Capture the cell that displays the provided text and extract its (X, Y) central coordinate. 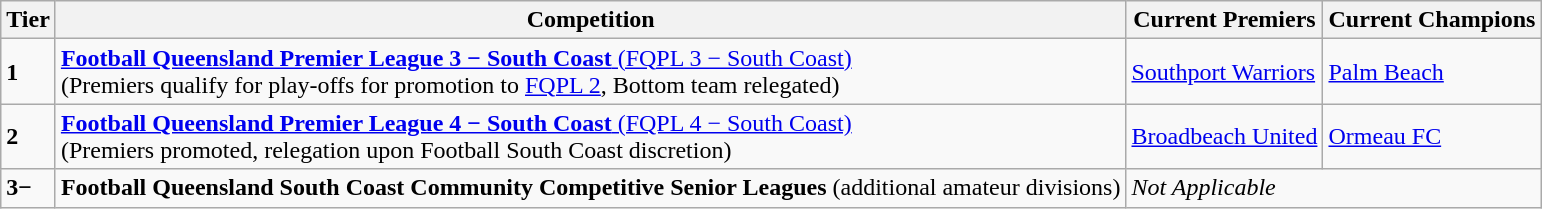
Palm Beach (1432, 72)
Current Champions (1432, 20)
2 (28, 136)
Football Queensland South Coast Community Competitive Senior Leagues (additional amateur divisions) (590, 188)
Football Queensland Premier League 4 − South Coast (FQPL 4 − South Coast)(Premiers promoted, relegation upon Football South Coast discretion) (590, 136)
Current Premiers (1224, 20)
Broadbeach United (1224, 136)
Tier (28, 20)
1 (28, 72)
Ormeau FC (1432, 136)
3− (28, 188)
Not Applicable (1334, 188)
Southport Warriors (1224, 72)
Competition (590, 20)
